For the text-containing cell, return its midpoint in [X, Y] coordinate format. 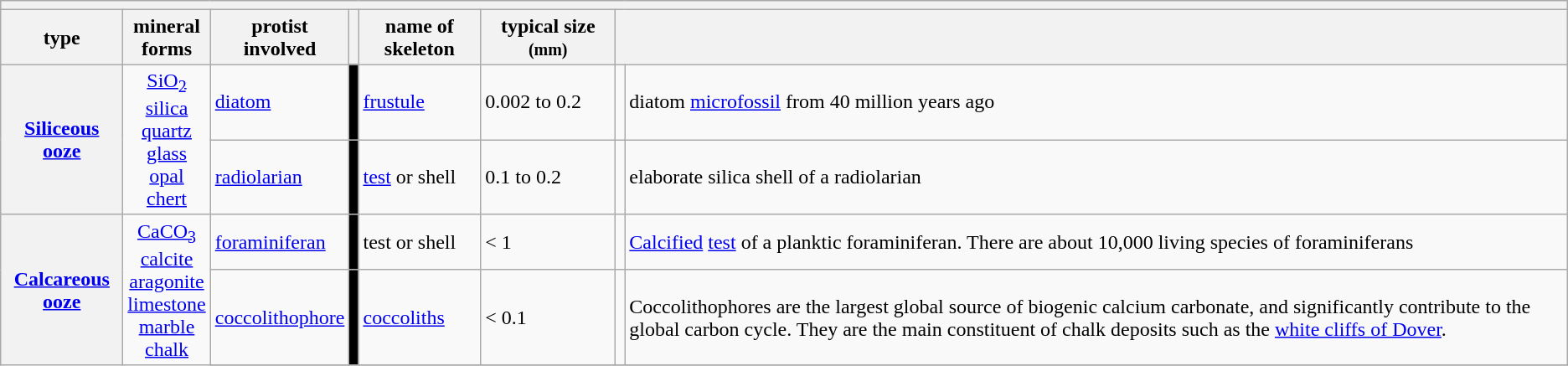
frustule [420, 102]
diatom [280, 102]
< 1 [548, 242]
Calcified test of a planktic foraminiferan. There are about 10,000 living species of foraminiferans [1096, 242]
foraminiferan [280, 242]
typical size(mm) [548, 37]
0.1 to 0.2 [548, 178]
Calcareous ooze [62, 290]
CaCO3calcitearagonitelimestonemarblechalk [167, 290]
< 0.1 [548, 317]
name of skeleton [420, 37]
0.002 to 0.2 [548, 102]
mineralforms [167, 37]
SiO2silicaquartzglassopalchert [167, 139]
coccoliths [420, 317]
protistinvolved [280, 37]
diatom microfossil from 40 million years ago [1096, 102]
type [62, 37]
coccolithophore [280, 317]
radiolarian [280, 178]
elaborate silica shell of a radiolarian [1096, 178]
Siliceous ooze [62, 139]
